Return the [X, Y] coordinate for the center point of the cell that contains the specified text.  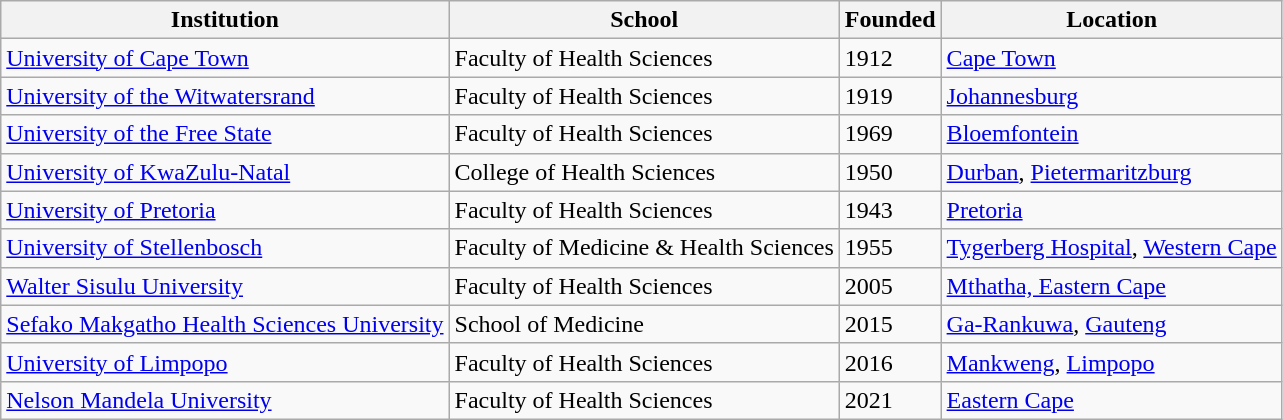
2005 [890, 286]
Sefako Makgatho Health Sciences University [225, 324]
University of the Witwatersrand [225, 96]
Mankweng, Limpopo [1112, 362]
1955 [890, 248]
1969 [890, 134]
Cape Town [1112, 58]
Durban, Pietermaritzburg [1112, 172]
University of Cape Town [225, 58]
University of Pretoria [225, 210]
Location [1112, 20]
Pretoria [1112, 210]
Ga-Rankuwa, Gauteng [1112, 324]
Eastern Cape [1112, 400]
College of Health Sciences [644, 172]
1919 [890, 96]
2021 [890, 400]
Tygerberg Hospital, Western Cape [1112, 248]
Nelson Mandela University [225, 400]
Institution [225, 20]
University of Limpopo [225, 362]
1943 [890, 210]
1950 [890, 172]
University of the Free State [225, 134]
Founded [890, 20]
Faculty of Medicine & Health Sciences [644, 248]
University of KwaZulu-Natal [225, 172]
Mthatha, Eastern Cape [1112, 286]
2015 [890, 324]
2016 [890, 362]
School [644, 20]
University of Stellenbosch [225, 248]
Walter Sisulu University [225, 286]
Johannesburg [1112, 96]
School of Medicine [644, 324]
Bloemfontein [1112, 134]
1912 [890, 58]
